Find where the given text appears and provide that cell's center as (X, Y) coordinate. 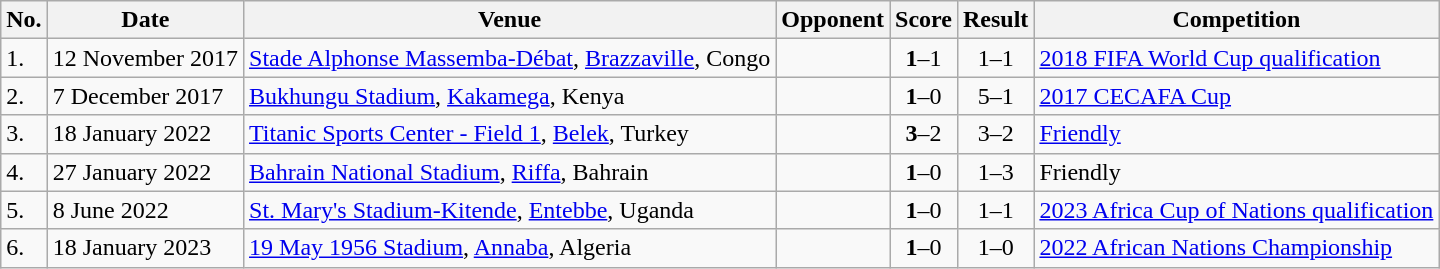
Bahrain National Stadium, Riffa, Bahrain (510, 172)
Competition (1236, 20)
Bukhungu Stadium, Kakamega, Kenya (510, 96)
5–1 (995, 96)
No. (24, 20)
Score (924, 20)
2018 FIFA World Cup qualification (1236, 58)
12 November 2017 (145, 58)
18 January 2022 (145, 134)
3. (24, 134)
2. (24, 96)
Date (145, 20)
5. (24, 210)
2022 African Nations Championship (1236, 248)
St. Mary's Stadium-Kitende, Entebbe, Uganda (510, 210)
2017 CECAFA Cup (1236, 96)
Titanic Sports Center - Field 1, Belek, Turkey (510, 134)
Stade Alphonse Massemba-Débat, Brazzaville, Congo (510, 58)
6. (24, 248)
7 December 2017 (145, 96)
4. (24, 172)
8 June 2022 (145, 210)
Result (995, 20)
1. (24, 58)
18 January 2023 (145, 248)
2023 Africa Cup of Nations qualification (1236, 210)
Venue (510, 20)
19 May 1956 Stadium, Annaba, Algeria (510, 248)
27 January 2022 (145, 172)
Opponent (833, 20)
1–3 (995, 172)
